From the cell containing the given text, extract its center point as [x, y] coordinate. 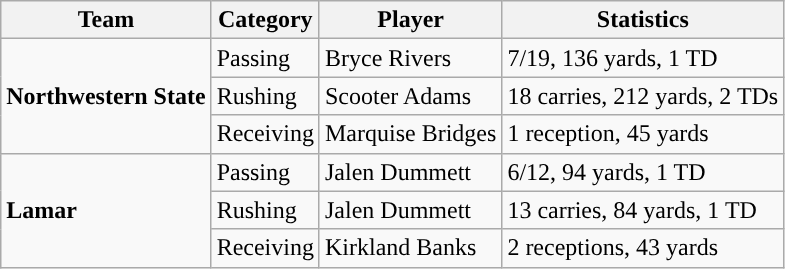
Northwestern State [106, 96]
1 reception, 45 yards [643, 134]
Scooter Adams [410, 96]
13 carries, 84 yards, 1 TD [643, 210]
6/12, 94 yards, 1 TD [643, 172]
Team [106, 20]
Bryce Rivers [410, 58]
Kirkland Banks [410, 248]
Marquise Bridges [410, 134]
7/19, 136 yards, 1 TD [643, 58]
Statistics [643, 20]
2 receptions, 43 yards [643, 248]
Player [410, 20]
Lamar [106, 210]
Category [265, 20]
18 carries, 212 yards, 2 TDs [643, 96]
